Determine the [X, Y] coordinate at the center of the cell enclosing the given text.  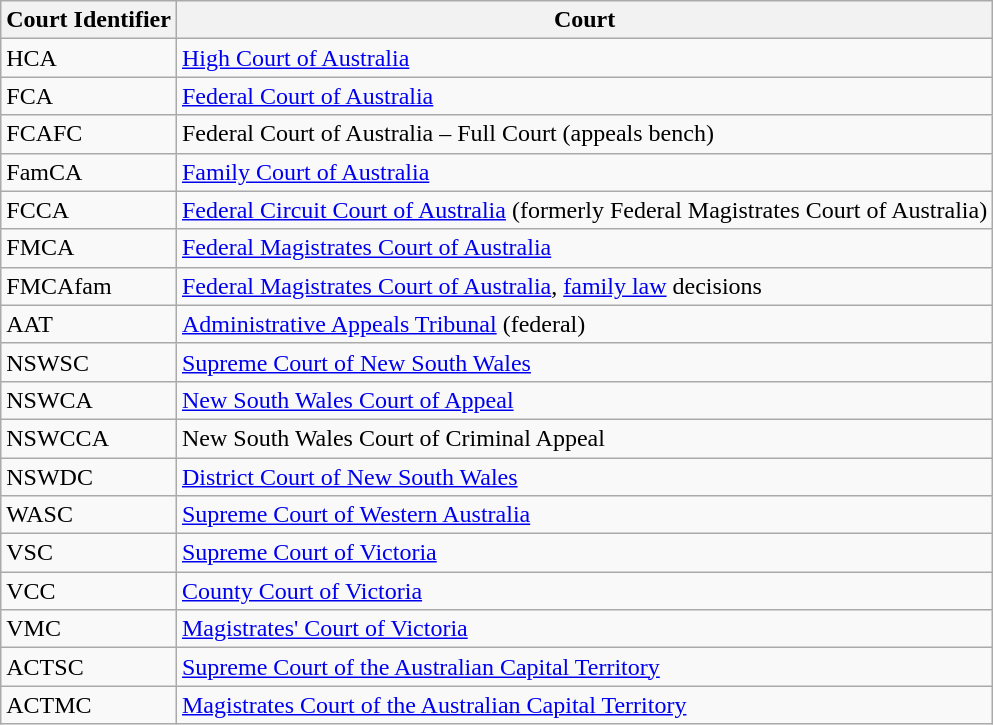
Supreme Court of the Australian Capital Territory [584, 667]
HCA [89, 58]
VSC [89, 553]
NSWSC [89, 362]
High Court of Australia [584, 58]
FMCAfam [89, 286]
New South Wales Court of Criminal Appeal [584, 438]
FCA [89, 96]
Supreme Court of Victoria [584, 553]
Supreme Court of New South Wales [584, 362]
New South Wales Court of Appeal [584, 400]
NSWCCA [89, 438]
County Court of Victoria [584, 591]
ACTSC [89, 667]
VMC [89, 629]
FCCA [89, 210]
ACTMC [89, 705]
District Court of New South Wales [584, 477]
VCC [89, 591]
Federal Court of Australia [584, 96]
Federal Magistrates Court of Australia, family law decisions [584, 286]
FMCA [89, 248]
Family Court of Australia [584, 172]
FCAFC [89, 134]
Federal Court of Australia – Full Court (appeals bench) [584, 134]
Federal Magistrates Court of Australia [584, 248]
NSWCA [89, 400]
NSWDC [89, 477]
Supreme Court of Western Australia [584, 515]
FamCA [89, 172]
Magistrates' Court of Victoria [584, 629]
Court [584, 20]
Magistrates Court of the Australian Capital Territory [584, 705]
Administrative Appeals Tribunal (federal) [584, 324]
Court Identifier [89, 20]
AAT [89, 324]
Federal Circuit Court of Australia (formerly Federal Magistrates Court of Australia) [584, 210]
WASC [89, 515]
